Return the (X, Y) coordinate for the center point of the cell that contains the specified text.  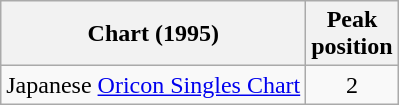
Peakposition (352, 34)
Japanese Oricon Singles Chart (154, 85)
Chart (1995) (154, 34)
2 (352, 85)
